Return [x, y] of the center of cell containing provided text 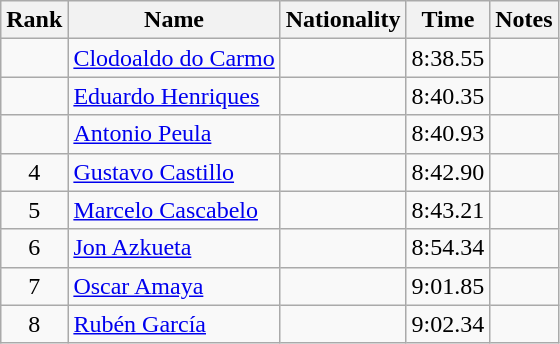
Time [448, 20]
Rubén García [174, 324]
8:42.90 [448, 172]
5 [34, 210]
8:43.21 [448, 210]
Nationality [343, 20]
4 [34, 172]
Eduardo Henriques [174, 96]
Clodoaldo do Carmo [174, 58]
8:38.55 [448, 58]
Oscar Amaya [174, 286]
8:54.34 [448, 248]
7 [34, 286]
Notes [524, 20]
Gustavo Castillo [174, 172]
Jon Azkueta [174, 248]
6 [34, 248]
8:40.93 [448, 134]
Rank [34, 20]
Name [174, 20]
Marcelo Cascabelo [174, 210]
9:02.34 [448, 324]
Antonio Peula [174, 134]
8 [34, 324]
8:40.35 [448, 96]
9:01.85 [448, 286]
